Output the [x, y] coordinate of the center of the cell containing the given text.  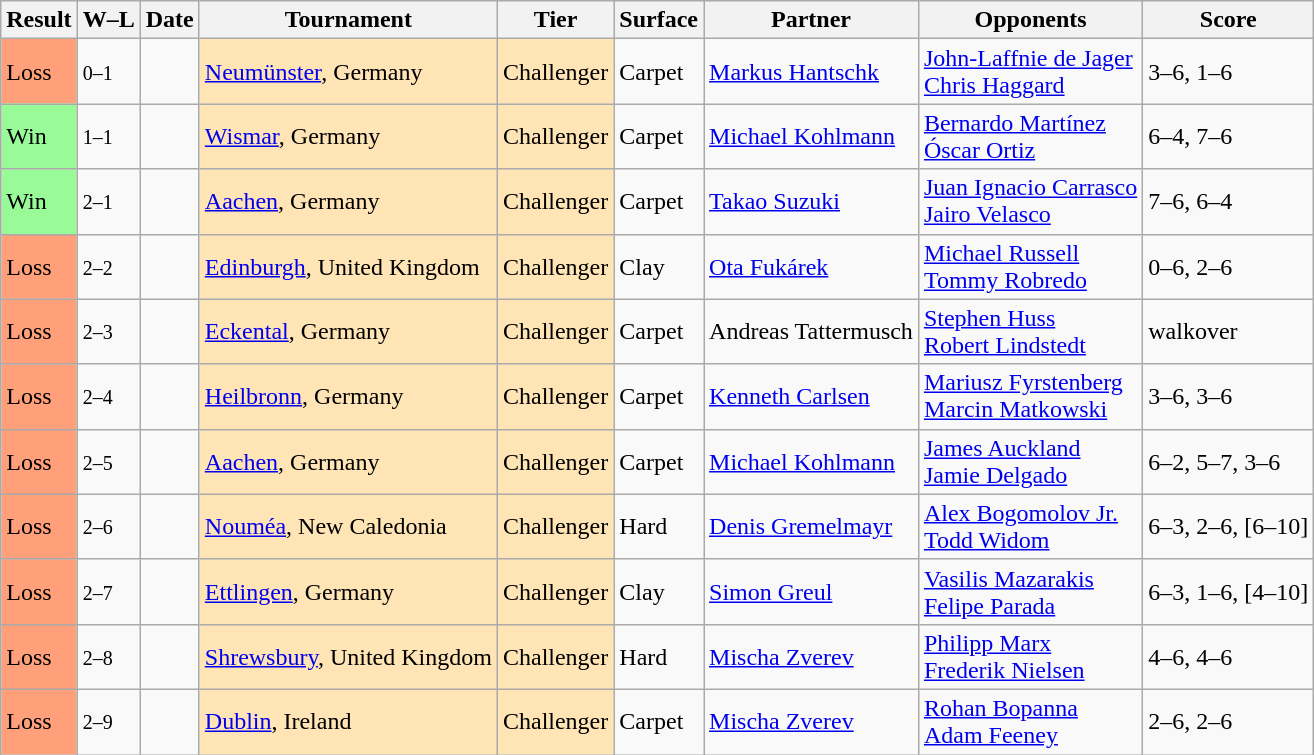
2–3 [108, 332]
Bernardo Martínez Óscar Ortiz [1030, 136]
Neumünster, Germany [348, 72]
2–2 [108, 266]
Shrewsbury, United Kingdom [348, 656]
Tier [555, 20]
Stephen Huss Robert Lindstedt [1030, 332]
2–7 [108, 592]
Takao Suzuki [812, 202]
Opponents [1030, 20]
Alex Bogomolov Jr. Todd Widom [1030, 526]
6–3, 2–6, [6–10] [1228, 526]
7–6, 6–4 [1228, 202]
Rohan Bopanna Adam Feeney [1030, 722]
Andreas Tattermusch [812, 332]
Date [170, 20]
Result [39, 20]
walkover [1228, 332]
Ota Fukárek [812, 266]
Juan Ignacio Carrasco Jairo Velasco [1030, 202]
Dublin, Ireland [348, 722]
W–L [108, 20]
Edinburgh, United Kingdom [348, 266]
6–3, 1–6, [4–10] [1228, 592]
0–1 [108, 72]
2–6, 2–6 [1228, 722]
0–6, 2–6 [1228, 266]
2–8 [108, 656]
Philipp Marx Frederik Nielsen [1030, 656]
2–9 [108, 722]
2–6 [108, 526]
Nouméa, New Caledonia [348, 526]
Wismar, Germany [348, 136]
Tournament [348, 20]
Mariusz Fyrstenberg Marcin Matkowski [1030, 396]
Denis Gremelmayr [812, 526]
2–5 [108, 462]
3–6, 1–6 [1228, 72]
John-Laffnie de Jager Chris Haggard [1030, 72]
Vasilis Mazarakis Felipe Parada [1030, 592]
Simon Greul [812, 592]
6–2, 5–7, 3–6 [1228, 462]
Surface [659, 20]
Ettlingen, Germany [348, 592]
Kenneth Carlsen [812, 396]
Markus Hantschk [812, 72]
4–6, 4–6 [1228, 656]
James Auckland Jamie Delgado [1030, 462]
Score [1228, 20]
Partner [812, 20]
2–4 [108, 396]
Heilbronn, Germany [348, 396]
2–1 [108, 202]
Eckental, Germany [348, 332]
6–4, 7–6 [1228, 136]
Michael Russell Tommy Robredo [1030, 266]
3–6, 3–6 [1228, 396]
1–1 [108, 136]
